Detect which cell encompasses the target text, then output its (X, Y) center coordinate. 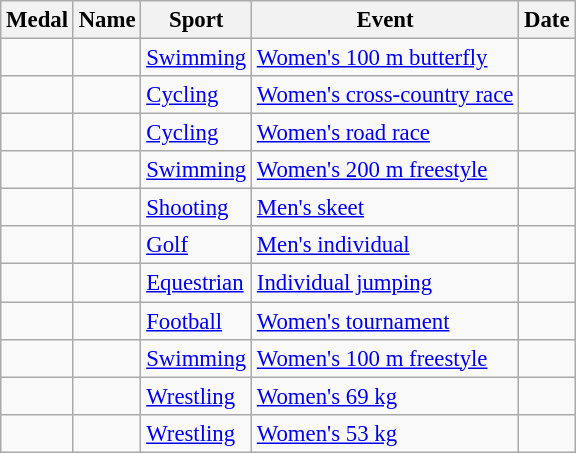
Women's 100 m butterfly (386, 58)
Sport (196, 20)
Women's tournament (386, 321)
Football (196, 321)
Medal (38, 20)
Women's 200 m freestyle (386, 170)
Women's 69 kg (386, 396)
Men's individual (386, 245)
Event (386, 20)
Shooting (196, 208)
Golf (196, 245)
Equestrian (196, 283)
Men's skeet (386, 208)
Women's 53 kg (386, 433)
Individual jumping (386, 283)
Women's road race (386, 133)
Name (107, 20)
Women's cross-country race (386, 95)
Date (547, 20)
Women's 100 m freestyle (386, 358)
